Locate the cell with the specified text and output its (X, Y) center coordinate. 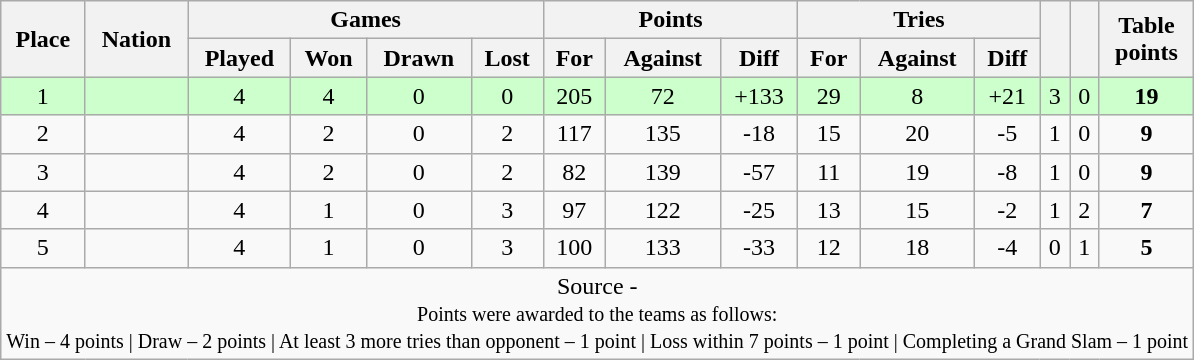
18 (918, 248)
-2 (1008, 210)
Place (43, 39)
135 (662, 134)
-25 (759, 210)
+133 (759, 96)
100 (574, 248)
205 (574, 96)
Drawn (418, 58)
122 (662, 210)
Won (329, 58)
97 (574, 210)
Games (366, 20)
Tries (919, 20)
-18 (759, 134)
Points (670, 20)
7 (1146, 210)
72 (662, 96)
-5 (1008, 134)
139 (662, 172)
Nation (136, 39)
12 (829, 248)
-33 (759, 248)
+21 (1008, 96)
13 (829, 210)
-8 (1008, 172)
29 (829, 96)
Lost (507, 58)
82 (574, 172)
8 (918, 96)
11 (829, 172)
133 (662, 248)
20 (918, 134)
-4 (1008, 248)
117 (574, 134)
Tablepoints (1146, 39)
Played (240, 58)
-57 (759, 172)
